From the cell containing the given text, extract its center point as (x, y) coordinate. 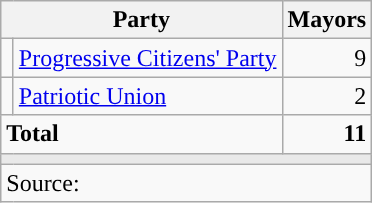
Party (142, 20)
9 (327, 58)
11 (327, 134)
Source: (186, 183)
2 (327, 96)
Patriotic Union (148, 96)
Total (142, 134)
Mayors (327, 20)
Progressive Citizens' Party (148, 58)
